For the text-containing cell, return its midpoint in (x, y) coordinate format. 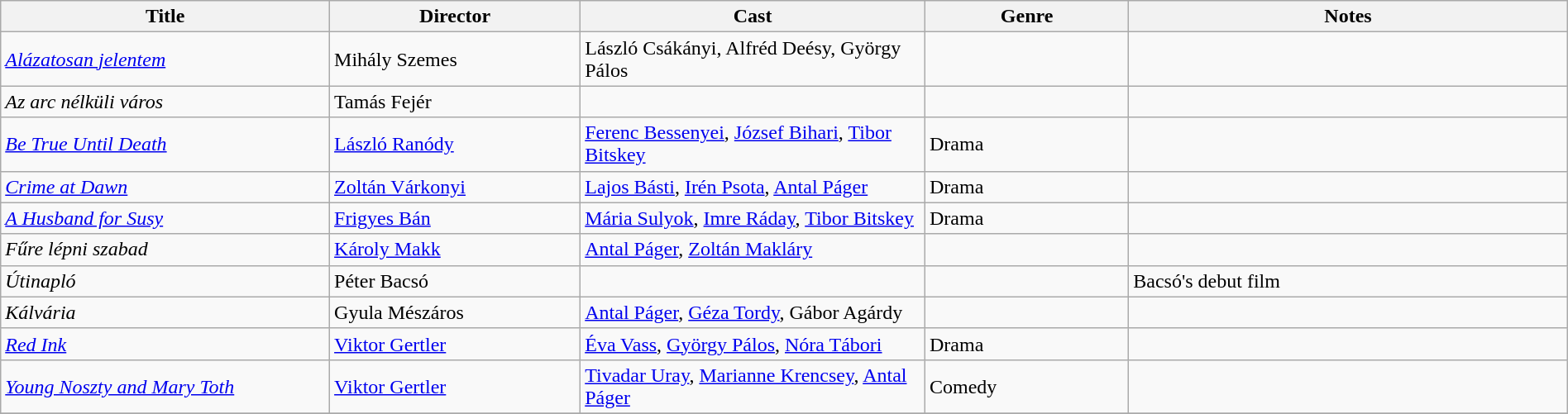
Fűre lépni szabad (165, 250)
Cast (753, 17)
Tamás Fejér (455, 102)
Alázatosan jelentem (165, 59)
A Husband for Susy (165, 218)
Young Noszty and Mary Toth (165, 387)
Notes (1348, 17)
Lajos Básti, Irén Psota, Antal Páger (753, 187)
Title (165, 17)
Bacsó's debut film (1348, 281)
Zoltán Várkonyi (455, 187)
Antal Páger, Zoltán Makláry (753, 250)
László Ranódy (455, 144)
Az arc nélküli város (165, 102)
Károly Makk (455, 250)
Ferenc Bessenyei, József Bihari, Tibor Bitskey (753, 144)
Péter Bacsó (455, 281)
Be True Until Death (165, 144)
László Csákányi, Alfréd Deésy, György Pálos (753, 59)
Mária Sulyok, Imre Ráday, Tibor Bitskey (753, 218)
Director (455, 17)
Mihály Szemes (455, 59)
Antal Páger, Géza Tordy, Gábor Agárdy (753, 312)
Genre (1026, 17)
Gyula Mészáros (455, 312)
Kálvária (165, 312)
Tivadar Uray, Marianne Krencsey, Antal Páger (753, 387)
Red Ink (165, 344)
Crime at Dawn (165, 187)
Comedy (1026, 387)
Éva Vass, György Pálos, Nóra Tábori (753, 344)
Útinapló (165, 281)
Frigyes Bán (455, 218)
